Extract the [x, y] coordinate from the center of the cell holding the provided text.  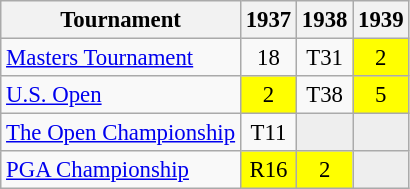
T31 [325, 58]
18 [268, 58]
PGA Championship [121, 170]
The Open Championship [121, 133]
1937 [268, 20]
1939 [381, 20]
T38 [325, 95]
Masters Tournament [121, 58]
R16 [268, 170]
5 [381, 95]
U.S. Open [121, 95]
T11 [268, 133]
Tournament [121, 20]
1938 [325, 20]
